Identify which cell holds the provided text, then report its [X, Y] central coordinate. 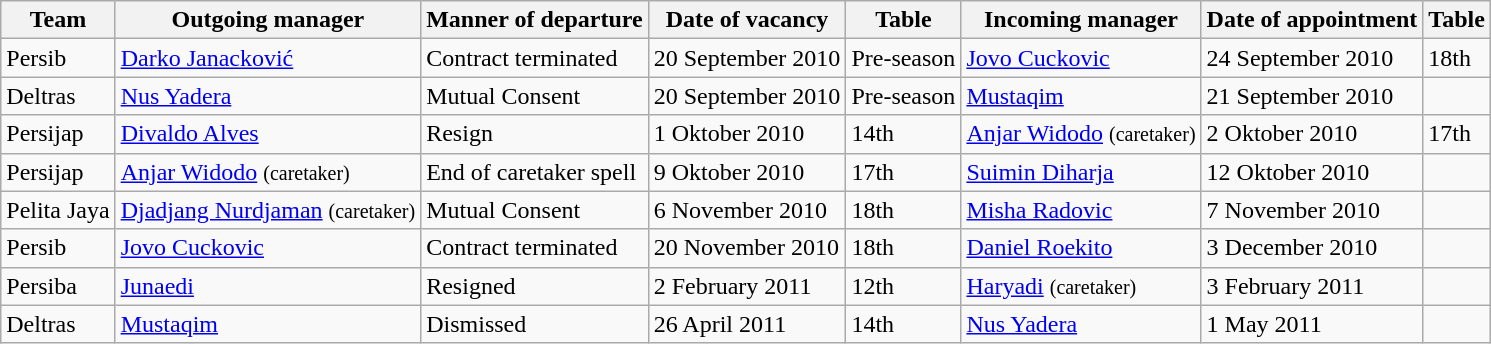
12th [904, 286]
2 February 2011 [747, 286]
3 February 2011 [1312, 286]
6 November 2010 [747, 210]
Djadjang Nurdjaman (caretaker) [268, 210]
Resign [534, 134]
1 Oktober 2010 [747, 134]
26 April 2011 [747, 324]
Outgoing manager [268, 20]
Haryadi (caretaker) [1081, 286]
Daniel Roekito [1081, 248]
Date of vacancy [747, 20]
Persiba [58, 286]
Date of appointment [1312, 20]
Incoming manager [1081, 20]
Darko Janacković [268, 58]
Pelita Jaya [58, 210]
1 May 2011 [1312, 324]
20 November 2010 [747, 248]
9 Oktober 2010 [747, 172]
Manner of departure [534, 20]
End of caretaker spell [534, 172]
Suimin Diharja [1081, 172]
12 Oktober 2010 [1312, 172]
Dismissed [534, 324]
Team [58, 20]
Junaedi [268, 286]
Resigned [534, 286]
7 November 2010 [1312, 210]
2 Oktober 2010 [1312, 134]
Divaldo Alves [268, 134]
3 December 2010 [1312, 248]
Misha Radovic [1081, 210]
24 September 2010 [1312, 58]
21 September 2010 [1312, 96]
